Return [x, y] of the center of cell containing provided text 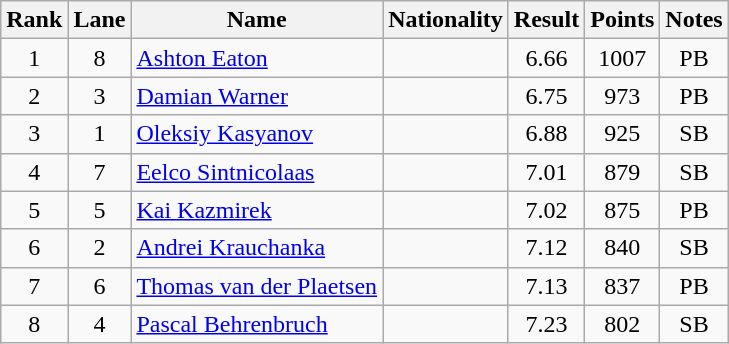
879 [622, 172]
Nationality [446, 20]
Kai Kazmirek [257, 210]
6.66 [546, 58]
6.75 [546, 96]
925 [622, 134]
Eelco Sintnicolaas [257, 172]
Andrei Krauchanka [257, 248]
Lane [100, 20]
Oleksiy Kasyanov [257, 134]
Pascal Behrenbruch [257, 324]
Damian Warner [257, 96]
Notes [694, 20]
Result [546, 20]
837 [622, 286]
7.12 [546, 248]
973 [622, 96]
Name [257, 20]
Thomas van der Plaetsen [257, 286]
840 [622, 248]
Points [622, 20]
Ashton Eaton [257, 58]
7.01 [546, 172]
7.02 [546, 210]
1007 [622, 58]
875 [622, 210]
Rank [34, 20]
7.13 [546, 286]
802 [622, 324]
6.88 [546, 134]
7.23 [546, 324]
